From the cell containing the given text, extract its center point as (x, y) coordinate. 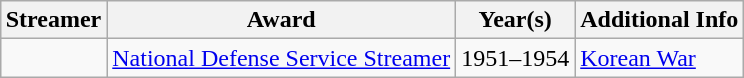
Streamer (54, 20)
National Defense Service Streamer (282, 58)
1951–1954 (516, 58)
Korean War (660, 58)
Award (282, 20)
Additional Info (660, 20)
Year(s) (516, 20)
